Capture the cell that displays the provided text and extract its (X, Y) central coordinate. 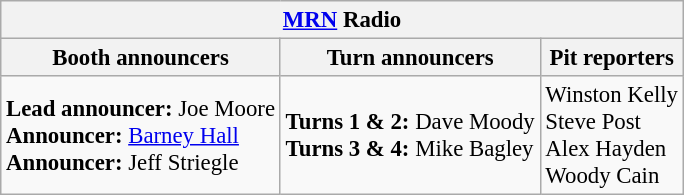
Turn announcers (410, 58)
Winston KellySteve PostAlex HaydenWoody Cain (612, 136)
Turns 1 & 2: Dave MoodyTurns 3 & 4: Mike Bagley (410, 136)
Lead announcer: Joe MooreAnnouncer: Barney HallAnnouncer: Jeff Striegle (141, 136)
Pit reporters (612, 58)
MRN Radio (342, 20)
Booth announcers (141, 58)
